For the text-containing cell, return its midpoint in (x, y) coordinate format. 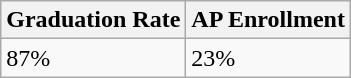
Graduation Rate (94, 20)
AP Enrollment (268, 20)
87% (94, 58)
23% (268, 58)
